Return (X, Y) of the center of cell containing provided text 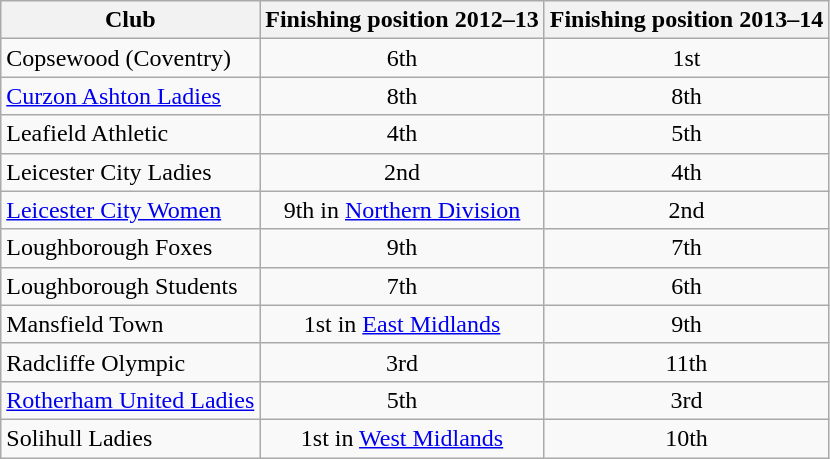
11th (686, 362)
1st in West Midlands (402, 438)
Leicester City Ladies (130, 172)
1st (686, 58)
Finishing position 2012–13 (402, 20)
10th (686, 438)
Rotherham United Ladies (130, 400)
Radcliffe Olympic (130, 362)
Copsewood (Coventry) (130, 58)
Loughborough Foxes (130, 248)
Mansfield Town (130, 324)
Finishing position 2013–14 (686, 20)
Loughborough Students (130, 286)
Solihull Ladies (130, 438)
Leicester City Women (130, 210)
9th in Northern Division (402, 210)
Leafield Athletic (130, 134)
Club (130, 20)
1st in East Midlands (402, 324)
Curzon Ashton Ladies (130, 96)
